Output the [X, Y] coordinate of the center of the cell containing the given text.  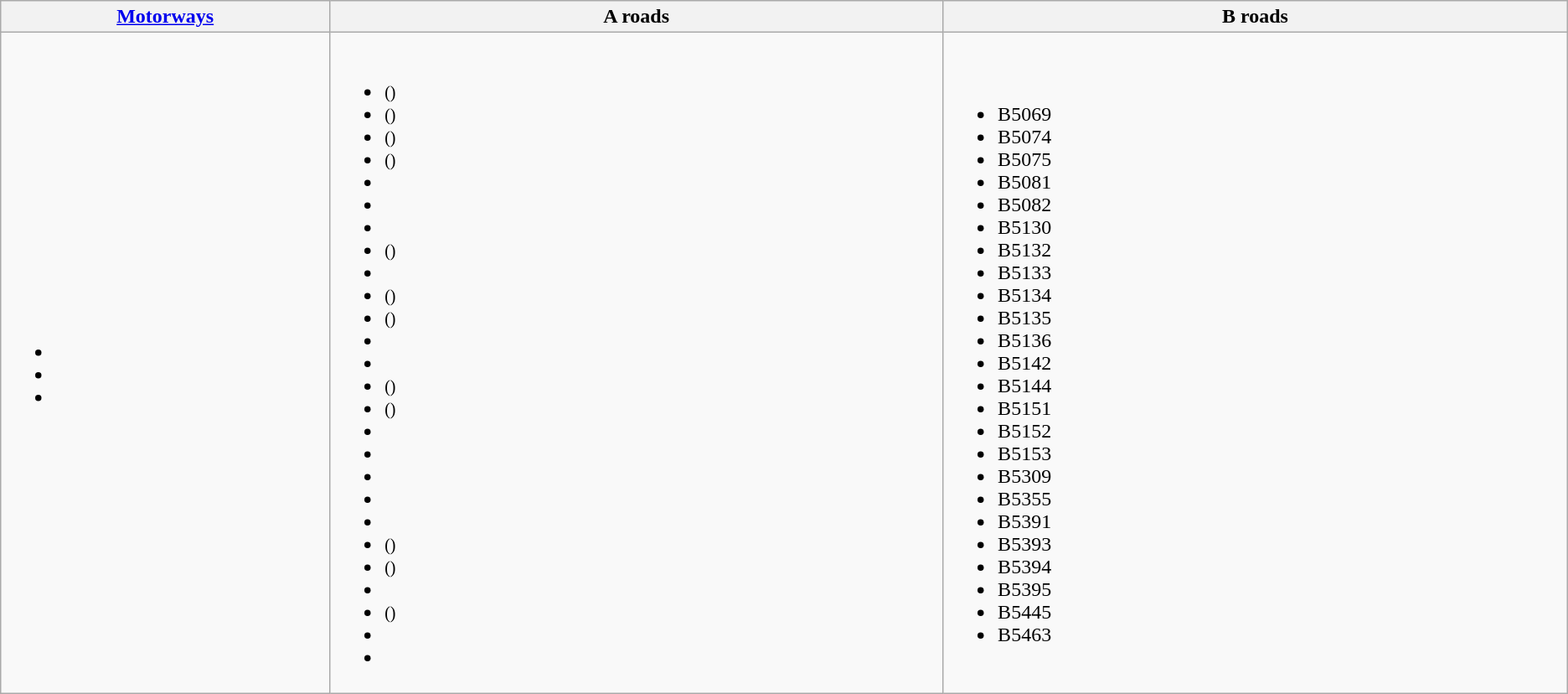
B roads [1256, 17]
Motorways [166, 17]
B5069B5074B5075B5081B5082B5130B5132B5133B5134B5135B5136B5142B5144B5151B5152B5153B5309B5355B5391B5393B5394B5395B5445B5463 [1256, 363]
() () () () () () () () () () () () [637, 363]
A roads [637, 17]
